Pinpoint the cell where the given text exists, returning its [x, y] midpoint coordinate. 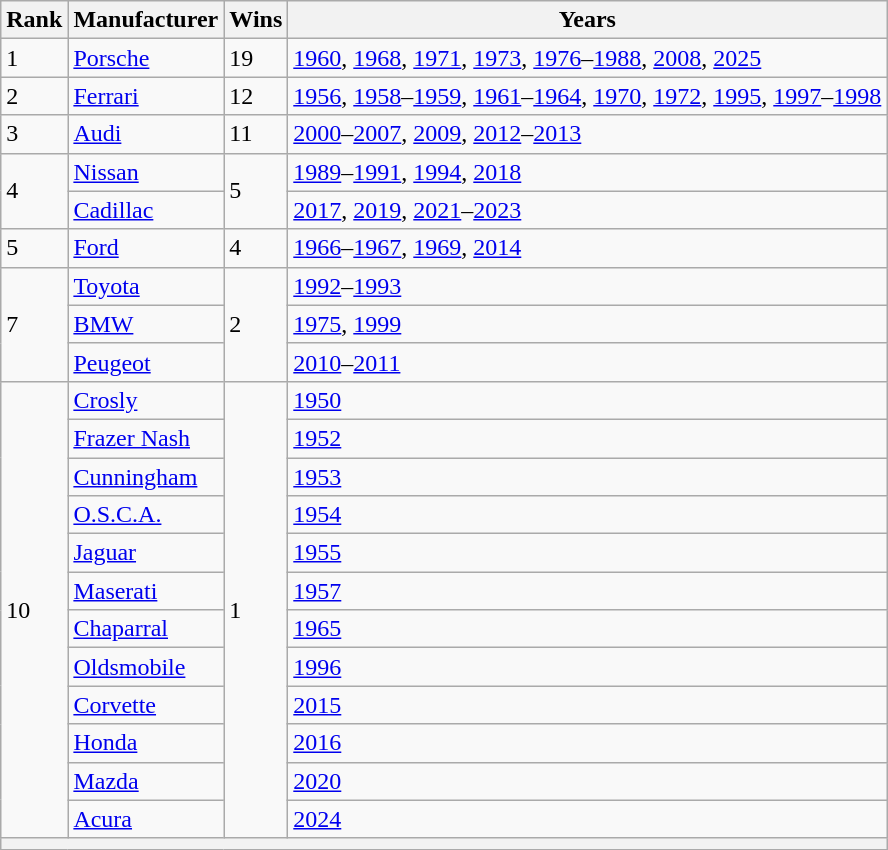
Chaparral [146, 629]
2020 [588, 781]
2024 [588, 819]
Audi [146, 134]
Wins [256, 20]
Acura [146, 819]
O.S.C.A. [146, 515]
Corvette [146, 705]
Toyota [146, 286]
3 [34, 134]
Honda [146, 743]
Ford [146, 248]
1950 [588, 400]
1957 [588, 591]
1996 [588, 667]
1975, 1999 [588, 324]
2010–2011 [588, 362]
2015 [588, 705]
Maserati [146, 591]
Oldsmobile [146, 667]
BMW [146, 324]
10 [34, 610]
Cadillac [146, 210]
1992–1993 [588, 286]
Rank [34, 20]
Crosly [146, 400]
1989–1991, 1994, 2018 [588, 172]
1965 [588, 629]
2017, 2019, 2021–2023 [588, 210]
1955 [588, 553]
1953 [588, 477]
2000–2007, 2009, 2012–2013 [588, 134]
1966–1967, 1969, 2014 [588, 248]
Nissan [146, 172]
1960, 1968, 1971, 1973, 1976–1988, 2008, 2025 [588, 58]
Ferrari [146, 96]
12 [256, 96]
Porsche [146, 58]
1954 [588, 515]
2016 [588, 743]
Peugeot [146, 362]
Frazer Nash [146, 438]
1952 [588, 438]
1956, 1958–1959, 1961–1964, 1970, 1972, 1995, 1997–1998 [588, 96]
Years [588, 20]
19 [256, 58]
Jaguar [146, 553]
Mazda [146, 781]
Cunningham [146, 477]
7 [34, 324]
Manufacturer [146, 20]
11 [256, 134]
